Detect which cell encompasses the target text, then output its (X, Y) center coordinate. 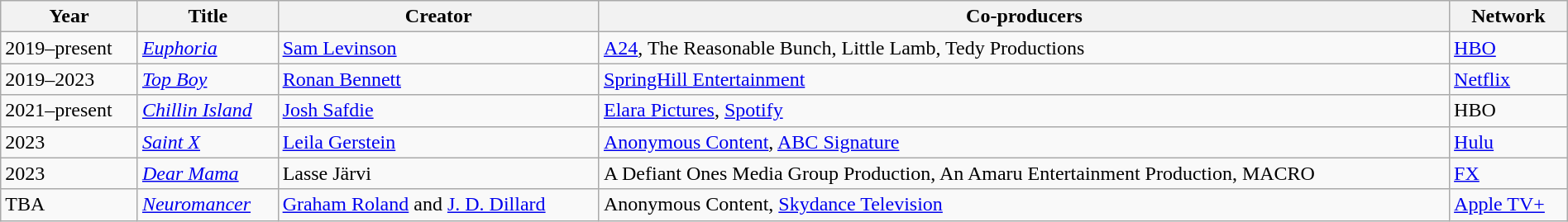
TBA (69, 205)
Dear Mama (208, 173)
Hulu (1508, 142)
Ronan Bennett (438, 79)
Anonymous Content, ABC Signature (1024, 142)
Apple TV+ (1508, 205)
2021–present (69, 111)
Elara Pictures, Spotify (1024, 111)
Network (1508, 17)
SpringHill Entertainment (1024, 79)
A24, The Reasonable Bunch, Little Lamb, Tedy Productions (1024, 48)
2019–present (69, 48)
Saint X (208, 142)
A Defiant Ones Media Group Production, An Amaru Entertainment Production, MACRO (1024, 173)
Lasse Järvi (438, 173)
Sam Levinson (438, 48)
Netflix (1508, 79)
Josh Safdie (438, 111)
Co-producers (1024, 17)
Neuromancer (208, 205)
Title (208, 17)
Top Boy (208, 79)
Euphoria (208, 48)
Anonymous Content, Skydance Television (1024, 205)
Year (69, 17)
2019–2023 (69, 79)
Chillin Island (208, 111)
FX (1508, 173)
Graham Roland and J. D. Dillard (438, 205)
Creator (438, 17)
Leila Gerstein (438, 142)
